Scan for the cell matching the given text and deliver its (X, Y) coordinate at center. 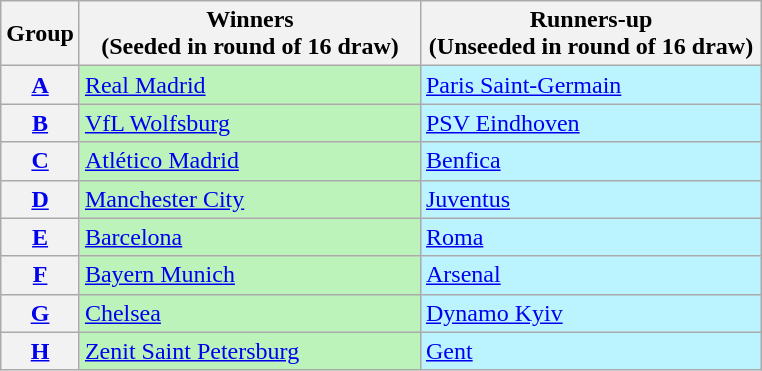
A (40, 85)
Dynamo Kyiv (590, 313)
PSV Eindhoven (590, 123)
VfL Wolfsburg (250, 123)
G (40, 313)
H (40, 351)
Atlético Madrid (250, 161)
B (40, 123)
D (40, 199)
Benfica (590, 161)
Arsenal (590, 275)
Group (40, 34)
Bayern Munich (250, 275)
Zenit Saint Petersburg (250, 351)
C (40, 161)
Real Madrid (250, 85)
Winners(Seeded in round of 16 draw) (250, 34)
Chelsea (250, 313)
Roma (590, 237)
Barcelona (250, 237)
F (40, 275)
Gent (590, 351)
Manchester City (250, 199)
Paris Saint-Germain (590, 85)
Runners-up(Unseeded in round of 16 draw) (590, 34)
E (40, 237)
Juventus (590, 199)
